Scan for the cell matching the given text and deliver its (x, y) coordinate at center. 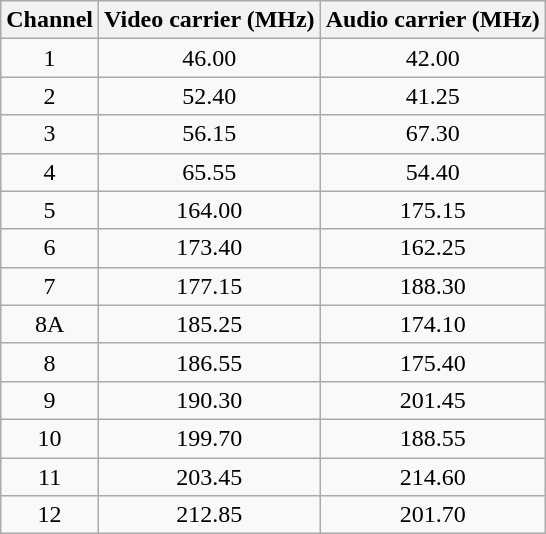
Video carrier (MHz) (210, 20)
52.40 (210, 96)
67.30 (432, 134)
177.15 (210, 286)
175.40 (432, 362)
8A (50, 324)
185.25 (210, 324)
6 (50, 248)
164.00 (210, 210)
174.10 (432, 324)
173.40 (210, 248)
12 (50, 515)
Audio carrier (MHz) (432, 20)
2 (50, 96)
65.55 (210, 172)
Channel (50, 20)
188.30 (432, 286)
190.30 (210, 400)
10 (50, 438)
8 (50, 362)
212.85 (210, 515)
9 (50, 400)
1 (50, 58)
186.55 (210, 362)
11 (50, 477)
214.60 (432, 477)
54.40 (432, 172)
5 (50, 210)
42.00 (432, 58)
199.70 (210, 438)
46.00 (210, 58)
203.45 (210, 477)
188.55 (432, 438)
201.70 (432, 515)
162.25 (432, 248)
175.15 (432, 210)
201.45 (432, 400)
7 (50, 286)
56.15 (210, 134)
41.25 (432, 96)
4 (50, 172)
3 (50, 134)
